Provide the (x, y) coordinate of the cell's center where the given text is located.  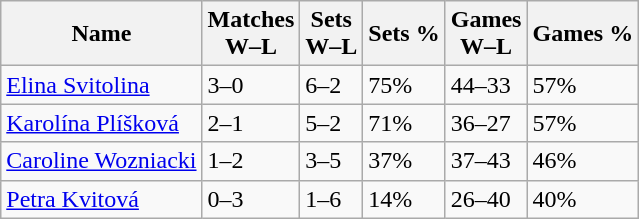
Games % (583, 34)
Elina Svitolina (102, 85)
44–33 (486, 85)
Karolína Plíšková (102, 123)
1–2 (251, 161)
40% (583, 199)
14% (404, 199)
5–2 (332, 123)
Petra Kvitová (102, 199)
6–2 (332, 85)
37% (404, 161)
0–3 (251, 199)
46% (583, 161)
75% (404, 85)
26–40 (486, 199)
Caroline Wozniacki (102, 161)
MatchesW–L (251, 34)
37–43 (486, 161)
36–27 (486, 123)
Name (102, 34)
71% (404, 123)
SetsW–L (332, 34)
2–1 (251, 123)
Sets % (404, 34)
GamesW–L (486, 34)
1–6 (332, 199)
3–0 (251, 85)
3–5 (332, 161)
